Determine the [x, y] coordinate at the center of the cell enclosing the given text.  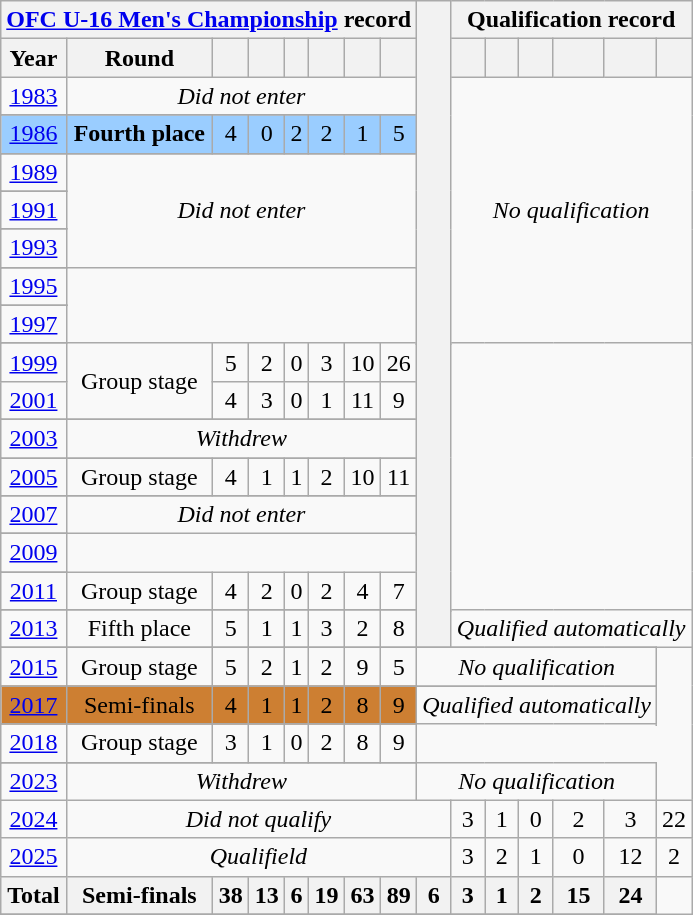
OFC U-16 Men's Championship record [209, 20]
2003 [34, 438]
2015 [34, 667]
2011 [34, 591]
1991 [34, 210]
7 [399, 591]
1993 [34, 248]
Year [34, 58]
2001 [34, 400]
1989 [34, 172]
2017 [34, 705]
22 [674, 819]
2024 [34, 819]
1986 [34, 134]
13 [267, 895]
Total [34, 895]
2007 [34, 515]
2005 [34, 477]
Fourth place [139, 134]
19 [326, 895]
Qualifield [258, 857]
2023 [34, 781]
2018 [34, 743]
63 [363, 895]
Round [139, 58]
1983 [34, 96]
2009 [34, 553]
1995 [34, 286]
1997 [34, 324]
1999 [34, 362]
24 [630, 895]
Qualification record [572, 20]
2013 [34, 629]
15 [579, 895]
38 [231, 895]
Fifth place [139, 629]
12 [630, 857]
89 [399, 895]
2025 [34, 857]
26 [399, 362]
Did not qualify [258, 819]
